Output the (X, Y) coordinate of the center of the cell containing the given text.  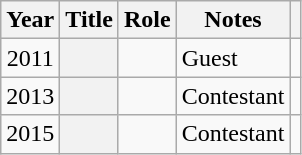
Notes (233, 20)
Guest (233, 58)
Title (90, 20)
2013 (30, 96)
2015 (30, 134)
Role (147, 20)
Year (30, 20)
2011 (30, 58)
